Scan for the cell matching the given text and deliver its (x, y) coordinate at center. 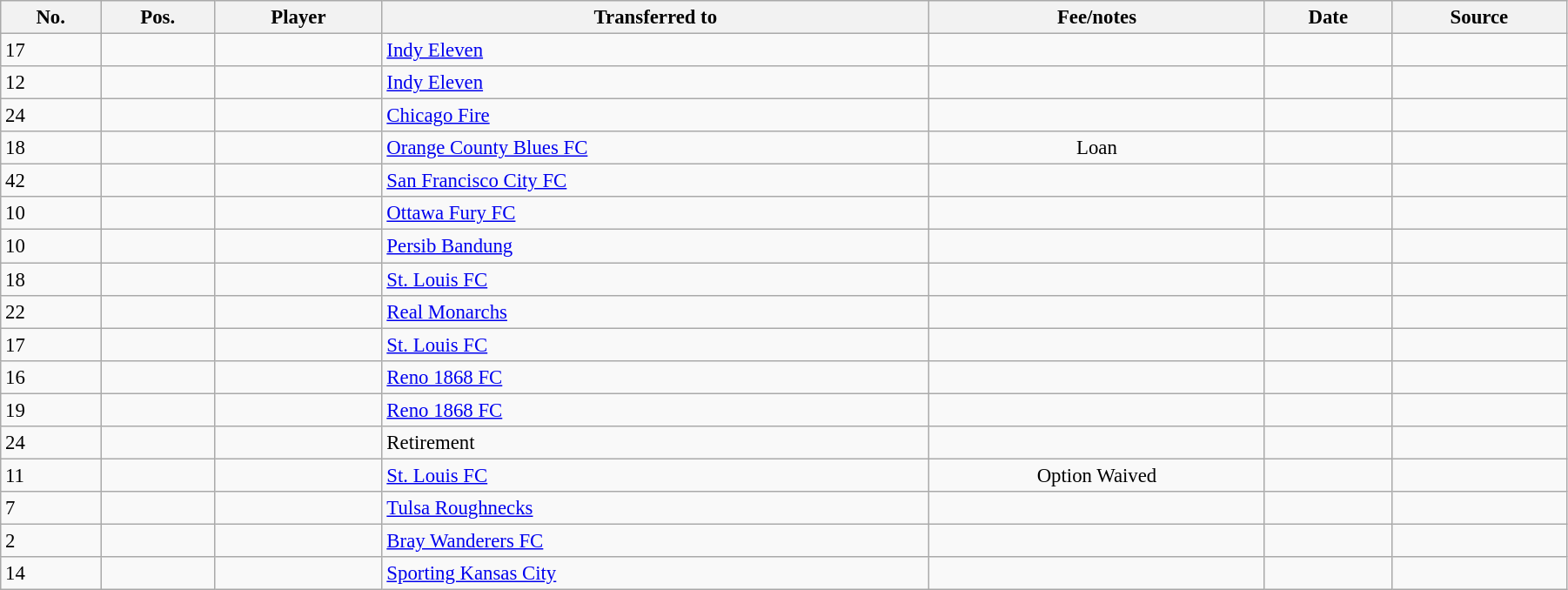
Orange County Blues FC (656, 148)
11 (50, 475)
16 (50, 377)
Option Waived (1097, 475)
22 (50, 312)
Source (1479, 17)
Bray Wanderers FC (656, 540)
No. (50, 17)
2 (50, 540)
Tulsa Roughnecks (656, 508)
Transferred to (656, 17)
Retirement (656, 443)
Sporting Kansas City (656, 573)
12 (50, 83)
Fee/notes (1097, 17)
Pos. (158, 17)
Ottawa Fury FC (656, 213)
Persib Bandung (656, 246)
19 (50, 410)
42 (50, 181)
Loan (1097, 148)
14 (50, 573)
Date (1328, 17)
Chicago Fire (656, 116)
Real Monarchs (656, 312)
San Francisco City FC (656, 181)
7 (50, 508)
Player (298, 17)
